Return the (x, y) coordinate for the center point of the cell that contains the specified text.  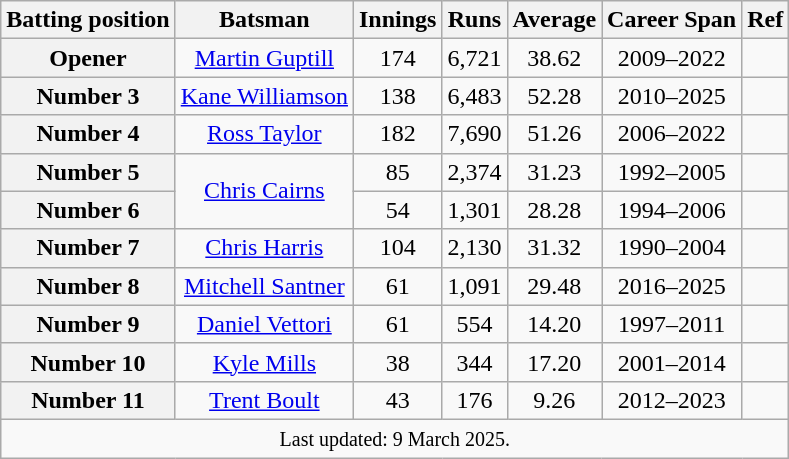
2010–2025 (672, 96)
Number 6 (88, 210)
6,721 (474, 58)
1,091 (474, 286)
31.23 (554, 172)
Last updated: 9 March 2025. (395, 438)
31.32 (554, 248)
Batsman (264, 20)
2,374 (474, 172)
Number 8 (88, 286)
Number 5 (88, 172)
Chris Harris (264, 248)
1994–2006 (672, 210)
Average (554, 20)
43 (397, 400)
182 (397, 134)
Runs (474, 20)
554 (474, 324)
2,130 (474, 248)
1997–2011 (672, 324)
Number 3 (88, 96)
Number 7 (88, 248)
38.62 (554, 58)
54 (397, 210)
2016–2025 (672, 286)
6,483 (474, 96)
Chris Cairns (264, 191)
2006–2022 (672, 134)
Ref (766, 20)
9.26 (554, 400)
51.26 (554, 134)
1990–2004 (672, 248)
29.48 (554, 286)
2001–2014 (672, 362)
138 (397, 96)
Number 10 (88, 362)
Mitchell Santner (264, 286)
52.28 (554, 96)
Batting position (88, 20)
1992–2005 (672, 172)
Ross Taylor (264, 134)
Number 11 (88, 400)
2009–2022 (672, 58)
1,301 (474, 210)
14.20 (554, 324)
Career Span (672, 20)
Number 4 (88, 134)
Trent Boult (264, 400)
Kyle Mills (264, 362)
174 (397, 58)
Kane Williamson (264, 96)
7,690 (474, 134)
85 (397, 172)
Daniel Vettori (264, 324)
Number 9 (88, 324)
Opener (88, 58)
17.20 (554, 362)
Innings (397, 20)
104 (397, 248)
176 (474, 400)
Martin Guptill (264, 58)
344 (474, 362)
38 (397, 362)
28.28 (554, 210)
2012–2023 (672, 400)
